Extract the [X, Y] coordinate from the center of the cell holding the provided text.  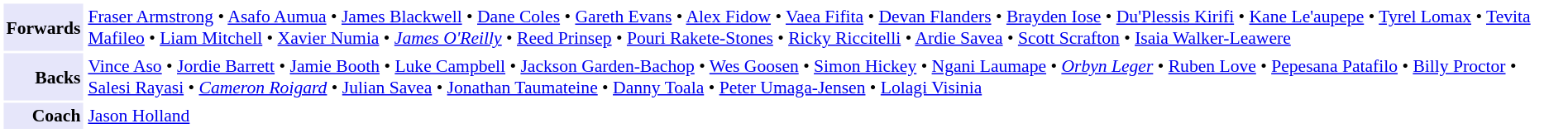
Coach [43, 116]
Backs [43, 76]
Forwards [43, 26]
Jason Holland [825, 116]
